Find where the given text appears and provide that cell's center as (x, y) coordinate. 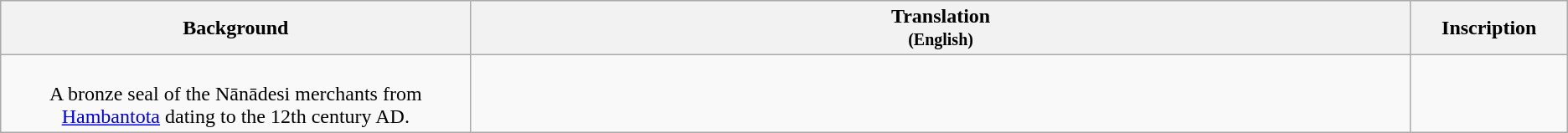
Inscription (1489, 28)
Background (236, 28)
Translation(English) (941, 28)
A bronze seal of the Nānādesi merchants from Hambantota dating to the 12th century AD. (236, 94)
